Search for the cell housing the specified text and yield its [x, y] center coordinate. 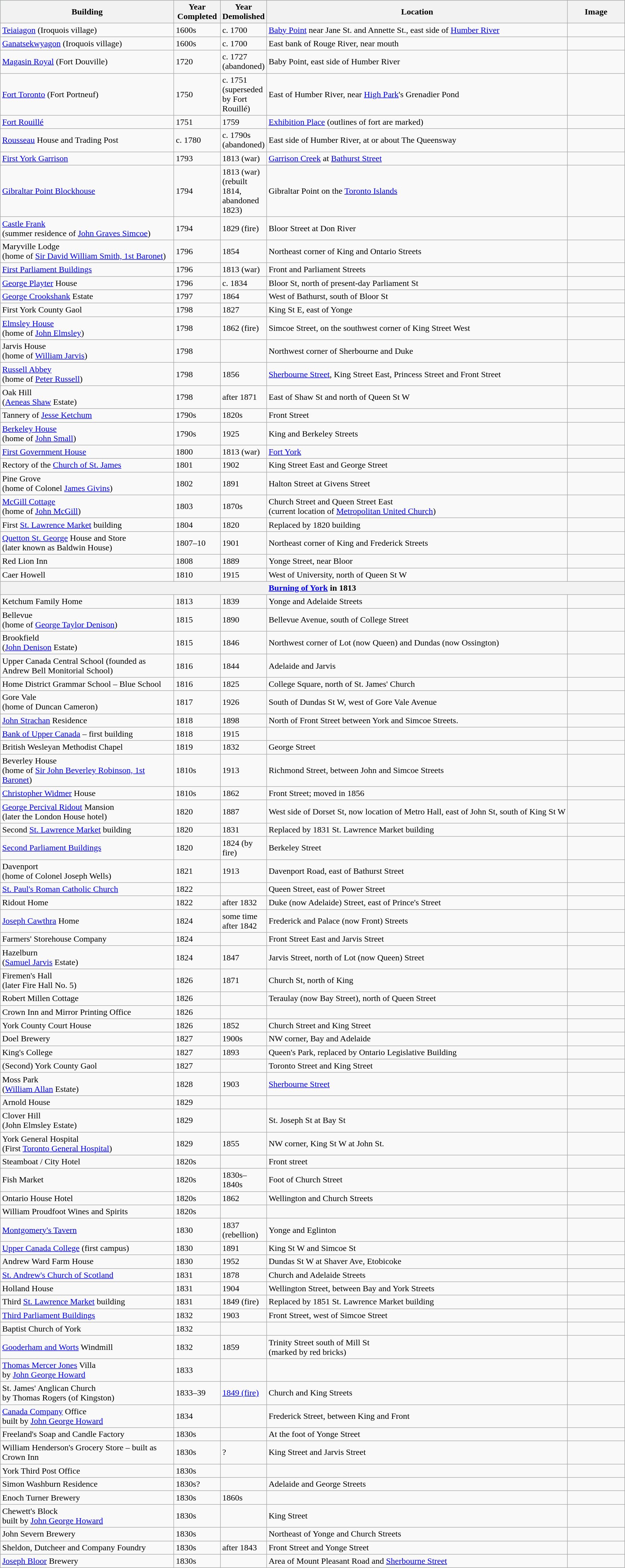
1901 [243, 543]
George Crookshank Estate [87, 297]
1871 [243, 981]
1839 [243, 602]
1854 [243, 251]
Northwest corner of Sherbourne and Duke [417, 351]
c. 1751 (superseded by Fort Rouillé) [243, 94]
Bloor Street at Don River [417, 228]
North of Front Street between York and Simcoe Streets. [417, 720]
Frederick and Palace (now Front) Streets [417, 921]
Jarvis House(home of William Jarvis) [87, 351]
Location [417, 12]
1810 [197, 574]
Freeland's Soap and Candle Factory [87, 1434]
Church and King Streets [417, 1393]
Beverley House(home of Sir John Beverley Robinson, 1st Baronet) [87, 770]
1887 [243, 812]
West of Bathurst, south of Bloor St [417, 297]
First Parliament Buildings [87, 269]
1859 [243, 1347]
Trinity Street south of Mill St(marked by red bricks) [417, 1347]
Chewett's Block built by John George Howard [87, 1516]
c. 1780 [197, 140]
1864 [243, 297]
Front Street, west of Simcoe Street [417, 1315]
Church St, north of King [417, 981]
1813 (war)(rebuilt 1814, abandoned 1823) [243, 191]
Castle Frank(summer residence of John Graves Simcoe) [87, 228]
Frederick Street, between King and Front [417, 1416]
Replaced by 1820 building [417, 525]
Caer Howell [87, 574]
1856 [243, 374]
King Street and Jarvis Street [417, 1453]
Firemen's Hall(later Fire Hall No. 5) [87, 981]
1800 [197, 452]
West of University, north of Queen St W [417, 574]
Simcoe Street, on the southwest corner of King Street West [417, 328]
Farmers' Storehouse Company [87, 939]
Ketchum Family Home [87, 602]
1904 [243, 1288]
Elmsley House(home of John Elmsley) [87, 328]
1825 [243, 684]
Thomas Mercer Jones Villa by John George Howard [87, 1370]
1893 [243, 1052]
Ridout Home [87, 903]
1793 [197, 158]
Davenport(home of Colonel Joseph Wells) [87, 871]
1821 [197, 871]
Queen Street, east of Power Street [417, 889]
Jarvis Street, north of Lot (now Queen) Street [417, 957]
1878 [243, 1275]
Second St. Lawrence Market building [87, 830]
Fort Rouillé [87, 122]
1837 (rebellion) [243, 1230]
Quetton St. George House and Store(later known as Baldwin House) [87, 543]
Garrison Creek at Bathurst Street [417, 158]
Ganatsekwyagon (Iroquois village) [87, 43]
King Street [417, 1516]
some time after 1842 [243, 921]
Bloor St, north of present-day Parliament St [417, 283]
South of Dundas St W, west of Gore Vale Avenue [417, 702]
Montgomery's Tavern [87, 1230]
1808 [197, 561]
Brookfield(John Denison Estate) [87, 643]
Fish Market [87, 1180]
Bank of Upper Canada – first building [87, 734]
Doel Brewery [87, 1039]
John Severn Brewery [87, 1534]
George Street [417, 747]
1819 [197, 747]
Teraulay (now Bay Street), north of Queen Street [417, 999]
Baby Point, east side of Humber River [417, 62]
1803 [197, 506]
1829 (fire) [243, 228]
Church Street and King Street [417, 1025]
Pine Grove(home of Colonel James Givins) [87, 484]
Front street [417, 1162]
Joseph Cawthra Home [87, 921]
Andrew Ward Farm House [87, 1262]
First St. Lawrence Market building [87, 525]
1824 (by fire) [243, 848]
1925 [243, 433]
Third St. Lawrence Market building [87, 1302]
1802 [197, 484]
Hazelburn(Samuel Jarvis Estate) [87, 957]
NW corner, Bay and Adelaide [417, 1039]
1834 [197, 1416]
Baby Point near Jane St. and Annette St., east side of Humber River [417, 30]
1862 (fire) [243, 328]
c. 1834 [243, 283]
1833 [197, 1370]
Robert Millen Cottage [87, 999]
East side of Humber River, at or about The Queensway [417, 140]
NW corner, King St W at John St. [417, 1143]
after 1843 [243, 1547]
Maryville Lodge(home of Sir David William Smith, 1st Baronet) [87, 251]
1847 [243, 957]
York County Court House [87, 1025]
First York County Gaol [87, 310]
Joseph Bloor Brewery [87, 1561]
Front Street and Yonge Street [417, 1547]
Sherbourne Street [417, 1084]
Halton Street at Givens Street [417, 484]
1813 [197, 602]
1852 [243, 1025]
Year Demolished [243, 12]
Fort Toronto (Fort Portneuf) [87, 94]
c. 1790s (abandoned) [243, 140]
1759 [243, 122]
St. Paul's Roman Catholic Church [87, 889]
Clover Hill(John Elmsley Estate) [87, 1121]
Image [596, 12]
1797 [197, 297]
At the foot of Yonge Street [417, 1434]
Red Lion Inn [87, 561]
1844 [243, 666]
1889 [243, 561]
Moss Park(William Allan Estate) [87, 1084]
Northwest corner of Lot (now Queen) and Dundas (now Ossington) [417, 643]
Front Street [417, 415]
West side of Dorset St, now location of Metro Hall, east of John St, south of King St W [417, 812]
Wellington Street, between Bay and York Streets [417, 1288]
1952 [243, 1262]
St. James' Anglican Church by Thomas Rogers (of Kingston) [87, 1393]
? [243, 1453]
Gibraltar Point Blockhouse [87, 191]
1846 [243, 643]
Northeast of Yonge and Church Streets [417, 1534]
1830s? [197, 1484]
Russell Abbey(home of Peter Russell) [87, 374]
Second Parliament Buildings [87, 848]
Baptist Church of York [87, 1329]
1720 [197, 62]
Magasin Royal (Fort Douville) [87, 62]
Dundas St W at Shaver Ave, Etobicoke [417, 1262]
1807–10 [197, 543]
Sherbourne Street, King Street East, Princess Street and Front Street [417, 374]
King and Berkeley Streets [417, 433]
York General Hospital(First Toronto General Hospital) [87, 1143]
c. 1727 (abandoned) [243, 62]
1870s [243, 506]
Bellevue Avenue, south of College Street [417, 620]
Simon Washburn Residence [87, 1484]
after 1832 [243, 903]
East of Shaw St and north of Queen St W [417, 397]
1817 [197, 702]
Berkeley Street [417, 848]
1804 [197, 525]
Wellington and Church Streets [417, 1198]
Rectory of the Church of St. James [87, 465]
College Square, north of St. James' Church [417, 684]
1855 [243, 1143]
East bank of Rouge River, near mouth [417, 43]
1801 [197, 465]
Front and Parliament Streets [417, 269]
Gooderham and Worts Windmill [87, 1347]
Northeast corner of King and Ontario Streets [417, 251]
Enoch Turner Brewery [87, 1498]
Gore Vale(home of Duncan Cameron) [87, 702]
William Proudfoot Wines and Spirits [87, 1212]
Toronto Street and King Street [417, 1066]
Area of Mount Pleasant Road and Sherbourne Street [417, 1561]
King St E, east of Yonge [417, 310]
Adelaide and Jarvis [417, 666]
Gibraltar Point on the Toronto Islands [417, 191]
First York Garrison [87, 158]
1900s [243, 1039]
Berkeley House(home of John Small) [87, 433]
St. Joseph St at Bay St [417, 1121]
William Henderson's Grocery Store – built as Crown Inn [87, 1453]
Front Street East and Jarvis Street [417, 939]
Yonge Street, near Bloor [417, 561]
1751 [197, 122]
Northeast corner of King and Frederick Streets [417, 543]
King St W and Simcoe St [417, 1248]
Arnold House [87, 1102]
Upper Canada Central School (founded as Andrew Bell Monitorial School) [87, 666]
Building [87, 12]
Foot of Church Street [417, 1180]
Teiaiagon (Iroquois village) [87, 30]
Adelaide and George Streets [417, 1484]
1890 [243, 620]
1833–39 [197, 1393]
1860s [243, 1498]
Bellevue(home of George Taylor Denison) [87, 620]
1902 [243, 465]
Ontario House Hotel [87, 1198]
Canada Company Office built by John George Howard [87, 1416]
Third Parliament Buildings [87, 1315]
Burning of York in 1813 [313, 588]
John Strachan Residence [87, 720]
First Government House [87, 452]
Front Street; moved in 1856 [417, 793]
1898 [243, 720]
British Wesleyan Methodist Chapel [87, 747]
Davenport Road, east of Bathurst Street [417, 871]
Home District Grammar School – Blue School [87, 684]
Upper Canada College (first campus) [87, 1248]
King's College [87, 1052]
(Second) York County Gaol [87, 1066]
Church Street and Queen Street East(current location of Metropolitan United Church) [417, 506]
1750 [197, 94]
Oak Hill(Aeneas Shaw Estate) [87, 397]
1830s–1840s [243, 1180]
Yonge and Eglinton [417, 1230]
York Third Post Office [87, 1471]
Replaced by 1851 St. Lawrence Market building [417, 1302]
Richmond Street, between John and Simcoe Streets [417, 770]
1926 [243, 702]
Yonge and Adelaide Streets [417, 602]
Tannery of Jesse Ketchum [87, 415]
George Playter House [87, 283]
Exhibition Place (outlines of fort are marked) [417, 122]
Crown Inn and Mirror Printing Office [87, 1012]
Christopher Widmer House [87, 793]
George Percival Ridout Mansion(later the London House hotel) [87, 812]
McGill Cottage(home of John McGill) [87, 506]
Steamboat / City Hotel [87, 1162]
St. Andrew's Church of Scotland [87, 1275]
1828 [197, 1084]
Fort York [417, 452]
Church and Adelaide Streets [417, 1275]
YearCompleted [197, 12]
Sheldon, Dutcheer and Company Foundry [87, 1547]
Rousseau House and Trading Post [87, 140]
Holland House [87, 1288]
King Street East and George Street [417, 465]
East of Humber River, near High Park's Grenadier Pond [417, 94]
Duke (now Adelaide) Street, east of Prince's Street [417, 903]
Replaced by 1831 St. Lawrence Market building [417, 830]
Queen's Park, replaced by Ontario Legislative Building [417, 1052]
after 1871 [243, 397]
